Extract the (x, y) coordinate from the center of the cell holding the provided text.  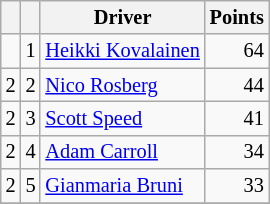
5 (31, 186)
Heikki Kovalainen (122, 51)
Scott Speed (122, 118)
1 (31, 51)
34 (237, 152)
Points (237, 17)
Adam Carroll (122, 152)
Nico Rosberg (122, 85)
Gianmaria Bruni (122, 186)
41 (237, 118)
3 (31, 118)
44 (237, 85)
33 (237, 186)
64 (237, 51)
4 (31, 152)
Driver (122, 17)
